Capture the cell that displays the provided text and extract its (x, y) central coordinate. 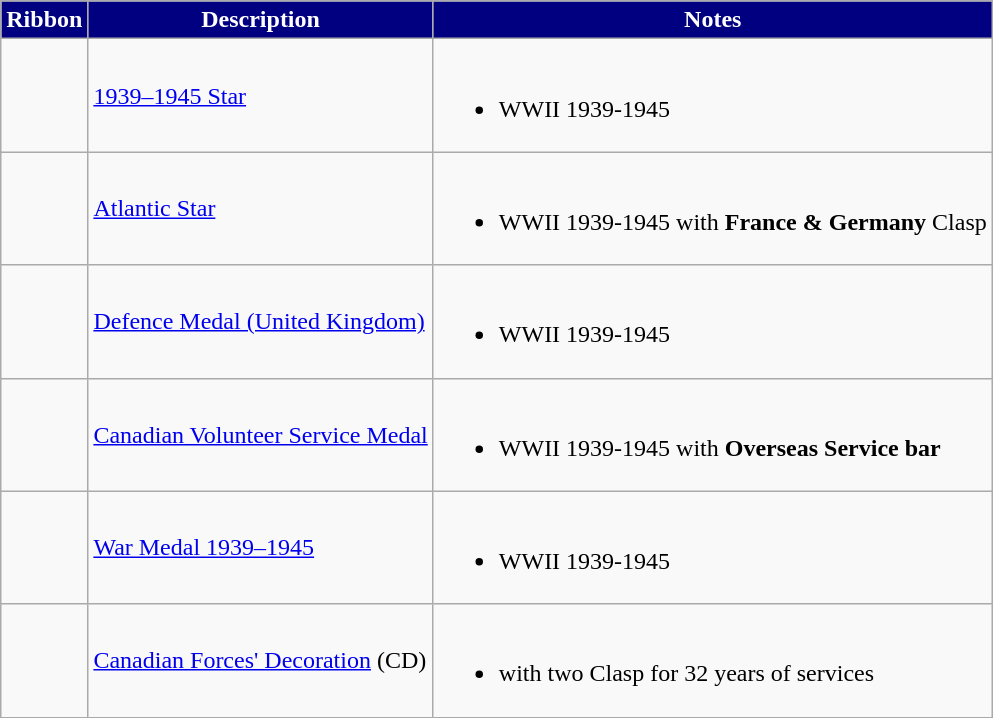
War Medal 1939–1945 (260, 548)
WWII 1939-1945 with France & Germany Clasp (712, 208)
Notes (712, 20)
Atlantic Star (260, 208)
Defence Medal (United Kingdom) (260, 322)
1939–1945 Star (260, 96)
WWII 1939-1945 with Overseas Service bar (712, 434)
Description (260, 20)
Canadian Volunteer Service Medal (260, 434)
Ribbon (44, 20)
with two Clasp for 32 years of services (712, 660)
Canadian Forces' Decoration (CD) (260, 660)
